Find where the given text appears and provide that cell's center as (x, y) coordinate. 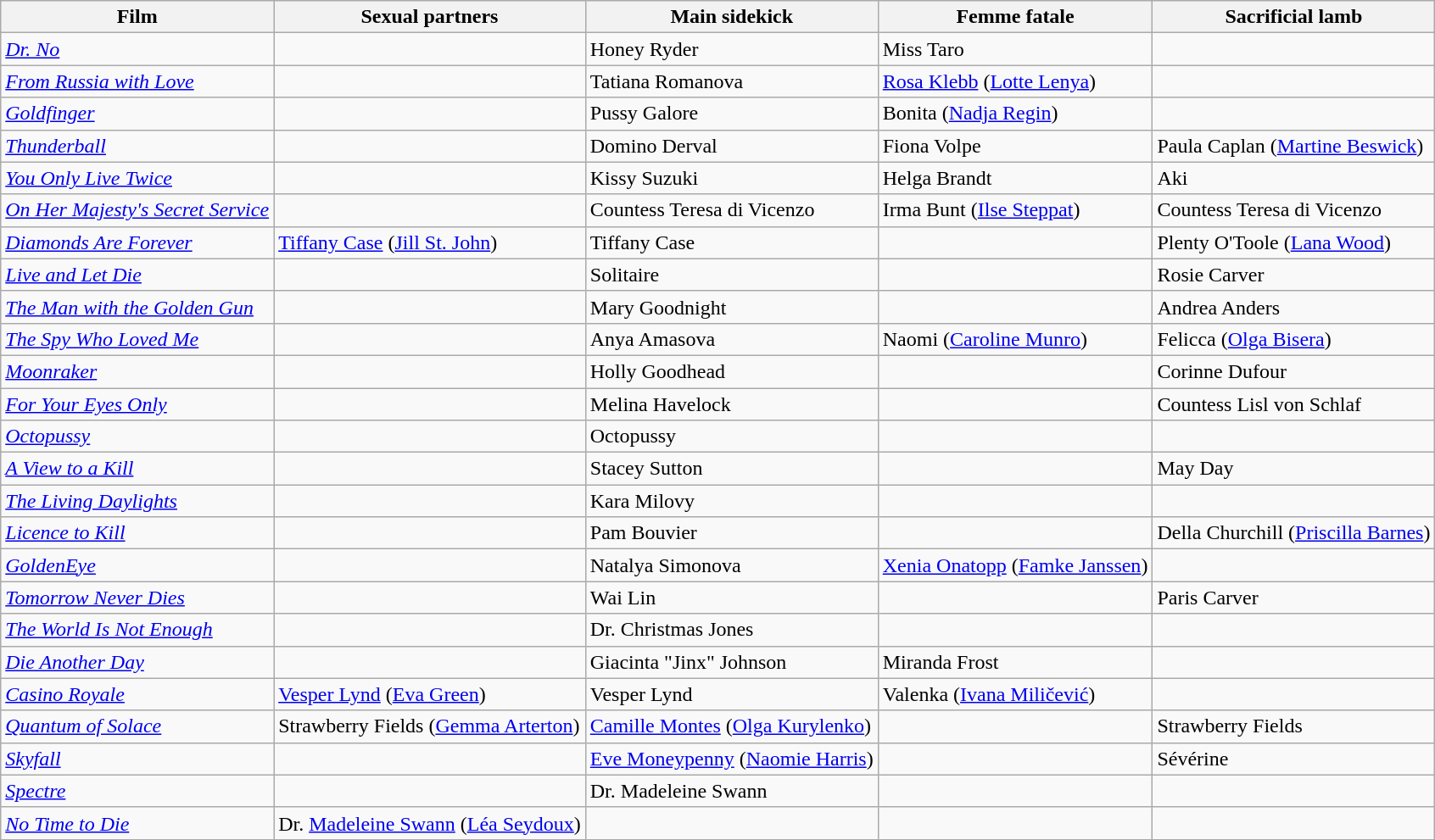
Stacey Sutton (731, 469)
Xenia Onatopp (Famke Janssen) (1015, 565)
Dr. Madeleine Swann (731, 791)
Honey Ryder (731, 49)
Live and Let Die (137, 275)
Giacinta "Jinx" Johnson (731, 662)
Fiona Volpe (1015, 146)
Kissy Suzuki (731, 178)
Tomorrow Never Dies (137, 598)
Kara Milovy (731, 501)
Quantum of Solace (137, 726)
Sacrificial lamb (1294, 17)
Dr. No (137, 49)
Dr. Christmas Jones (731, 630)
Andrea Anders (1294, 307)
The Living Daylights (137, 501)
Goldfinger (137, 114)
Melina Havelock (731, 404)
Felicca (Olga Bisera) (1294, 339)
Dr. Madeleine Swann (Léa Seydoux) (430, 823)
Pam Bouvier (731, 533)
Film (137, 17)
You Only Live Twice (137, 178)
Rosie Carver (1294, 275)
Vesper Lynd (Eva Green) (430, 694)
GoldenEye (137, 565)
From Russia with Love (137, 81)
Plenty O'Toole (Lana Wood) (1294, 242)
No Time to Die (137, 823)
Anya Amasova (731, 339)
Camille Montes (Olga Kurylenko) (731, 726)
Mary Goodnight (731, 307)
Helga Brandt (1015, 178)
Strawberry Fields (Gemma Arterton) (430, 726)
Skyfall (137, 759)
Corinne Dufour (1294, 371)
Irma Bunt (Ilse Steppat) (1015, 210)
The Man with the Golden Gun (137, 307)
Pussy Galore (731, 114)
Valenka (Ivana Miličević) (1015, 694)
Moonraker (137, 371)
Naomi (Caroline Munro) (1015, 339)
Licence to Kill (137, 533)
Eve Moneypenny (Naomie Harris) (731, 759)
Countess Lisl von Schlaf (1294, 404)
Die Another Day (137, 662)
The Spy Who Loved Me (137, 339)
Main sidekick (731, 17)
Tiffany Case (731, 242)
Della Churchill (Priscilla Barnes) (1294, 533)
Domino Derval (731, 146)
Thunderball (137, 146)
Sévérine (1294, 759)
Miss Taro (1015, 49)
A View to a Kill (137, 469)
Strawberry Fields (1294, 726)
On Her Majesty's Secret Service (137, 210)
Bonita (Nadja Regin) (1015, 114)
Miranda Frost (1015, 662)
Femme fatale (1015, 17)
Rosa Klebb (Lotte Lenya) (1015, 81)
Paris Carver (1294, 598)
Casino Royale (137, 694)
Natalya Simonova (731, 565)
Paula Caplan (Martine Beswick) (1294, 146)
Tatiana Romanova (731, 81)
Diamonds Are Forever (137, 242)
Aki (1294, 178)
Sexual partners (430, 17)
Tiffany Case (Jill St. John) (430, 242)
Wai Lin (731, 598)
Vesper Lynd (731, 694)
For Your Eyes Only (137, 404)
May Day (1294, 469)
The World Is Not Enough (137, 630)
Solitaire (731, 275)
Holly Goodhead (731, 371)
Spectre (137, 791)
